For the text-containing cell, return its midpoint in [x, y] coordinate format. 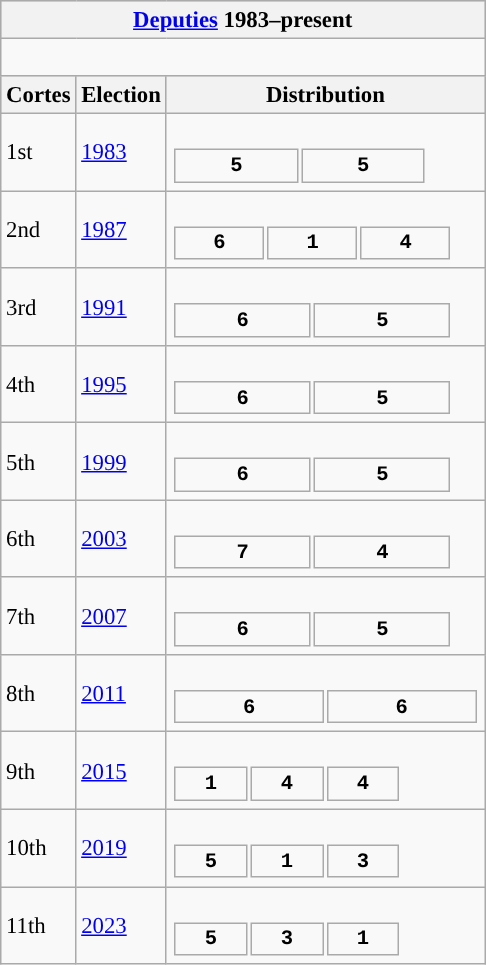
6 6 [325, 694]
1995 [121, 384]
1983 [121, 152]
6 1 4 [325, 230]
2003 [121, 538]
6th [38, 538]
Election [121, 95]
1991 [121, 306]
5th [38, 462]
10th [38, 848]
2011 [121, 694]
1999 [121, 462]
5 3 1 [325, 926]
Distribution [325, 95]
1st [38, 152]
2023 [121, 926]
1987 [121, 230]
7th [38, 616]
4th [38, 384]
Cortes [38, 95]
7 4 [325, 538]
5 5 [325, 152]
7 [242, 553]
2007 [121, 616]
Deputies 1983–present [243, 20]
9th [38, 770]
1 4 4 [325, 770]
2019 [121, 848]
2015 [121, 770]
8th [38, 694]
11th [38, 926]
3rd [38, 306]
5 1 3 [325, 848]
2nd [38, 230]
